Locate the cell with the specified text and output its [X, Y] center coordinate. 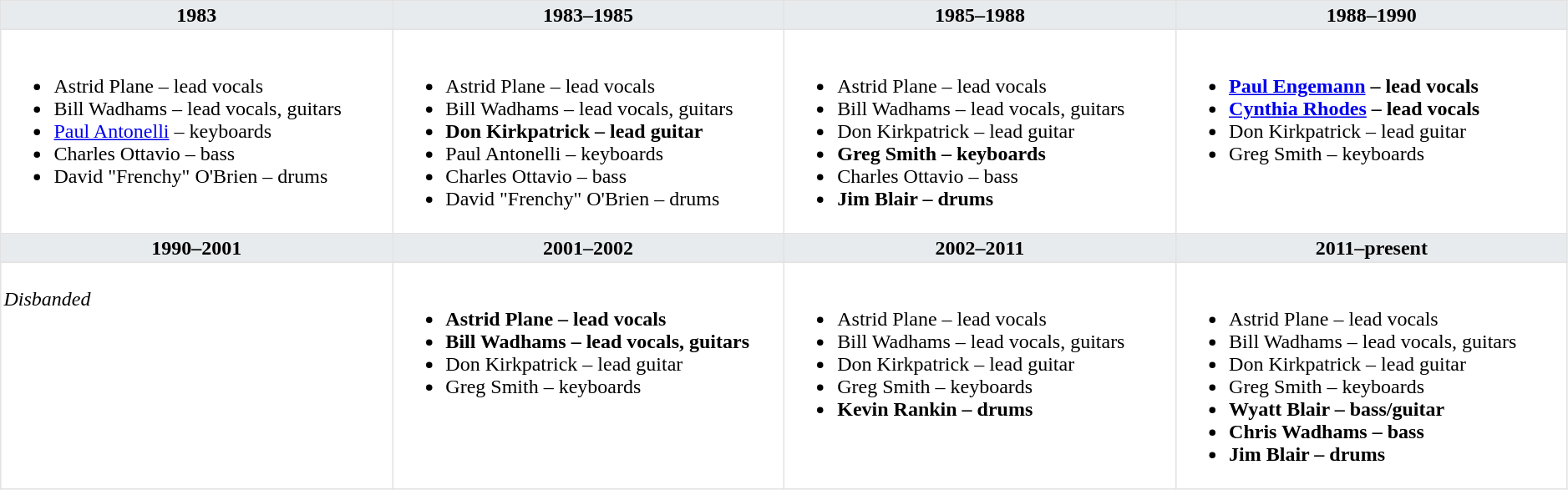
Astrid Plane – lead vocalsBill Wadhams – lead vocals, guitarsPaul Antonelli – keyboardsCharles Ottavio – bassDavid "Frenchy" O'Brien – drums [197, 131]
1990–2001 [197, 248]
1985–1988 [979, 15]
2002–2011 [979, 248]
Astrid Plane – lead vocalsBill Wadhams – lead vocals, guitarsDon Kirkpatrick – lead guitarGreg Smith – keyboardsKevin Rankin – drums [979, 376]
2001–2002 [588, 248]
Disbanded [197, 376]
Astrid Plane – lead vocalsBill Wadhams – lead vocals, guitarsDon Kirkpatrick – lead guitarGreg Smith – keyboards [588, 376]
2011–present [1372, 248]
1983–1985 [588, 15]
1988–1990 [1372, 15]
1983 [197, 15]
Paul Engemann – lead vocalsCynthia Rhodes – lead vocalsDon Kirkpatrick – lead guitarGreg Smith – keyboards [1372, 131]
